Identify which cell holds the provided text, then report its [X, Y] central coordinate. 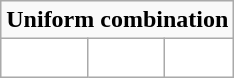
Uniform combination [118, 20]
Pants [200, 58]
Helmet [44, 58]
Jersey [126, 58]
